Provide the [X, Y] coordinate of the cell's center where the given text is located.  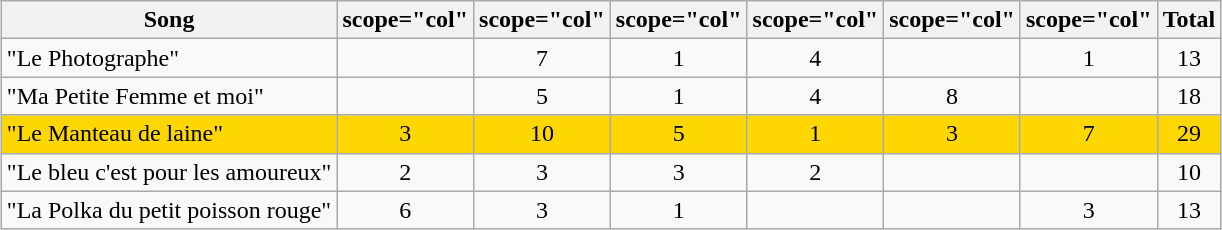
"Le Manteau de laine" [169, 134]
"La Polka du petit poisson rouge" [169, 210]
Song [169, 20]
Total [1189, 20]
"Ma Petite Femme et moi" [169, 96]
8 [952, 96]
"Le Photographe" [169, 58]
"Le bleu c'est pour les amoureux" [169, 172]
29 [1189, 134]
6 [406, 210]
18 [1189, 96]
